Find where the given text appears and provide that cell's center as (X, Y) coordinate. 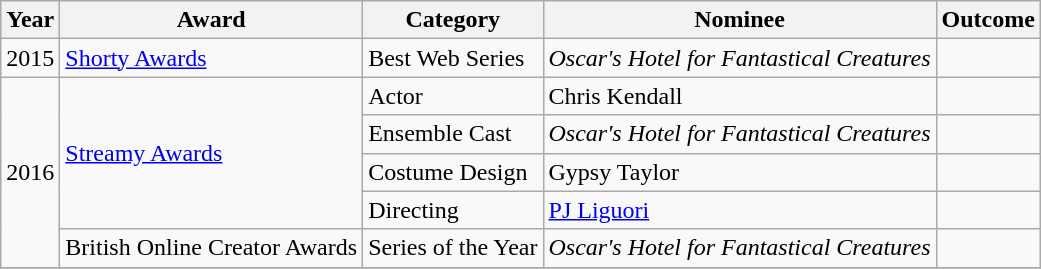
British Online Creator Awards (212, 248)
Series of the Year (453, 248)
Streamy Awards (212, 153)
2016 (30, 172)
Nominee (740, 20)
Shorty Awards (212, 58)
Ensemble Cast (453, 134)
Gypsy Taylor (740, 172)
2015 (30, 58)
Chris Kendall (740, 96)
Directing (453, 210)
Costume Design (453, 172)
PJ Liguori (740, 210)
Best Web Series (453, 58)
Year (30, 20)
Award (212, 20)
Outcome (988, 20)
Actor (453, 96)
Category (453, 20)
